Provide the [X, Y] coordinate of the cell's center where the given text is located.  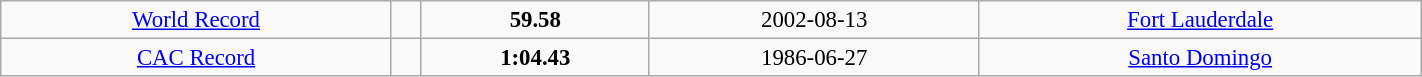
Santo Domingo [1200, 58]
2002-08-13 [814, 20]
1986-06-27 [814, 58]
World Record [196, 20]
CAC Record [196, 58]
59.58 [535, 20]
Fort Lauderdale [1200, 20]
1:04.43 [535, 58]
